Output the [X, Y] coordinate of the center of the cell containing the given text.  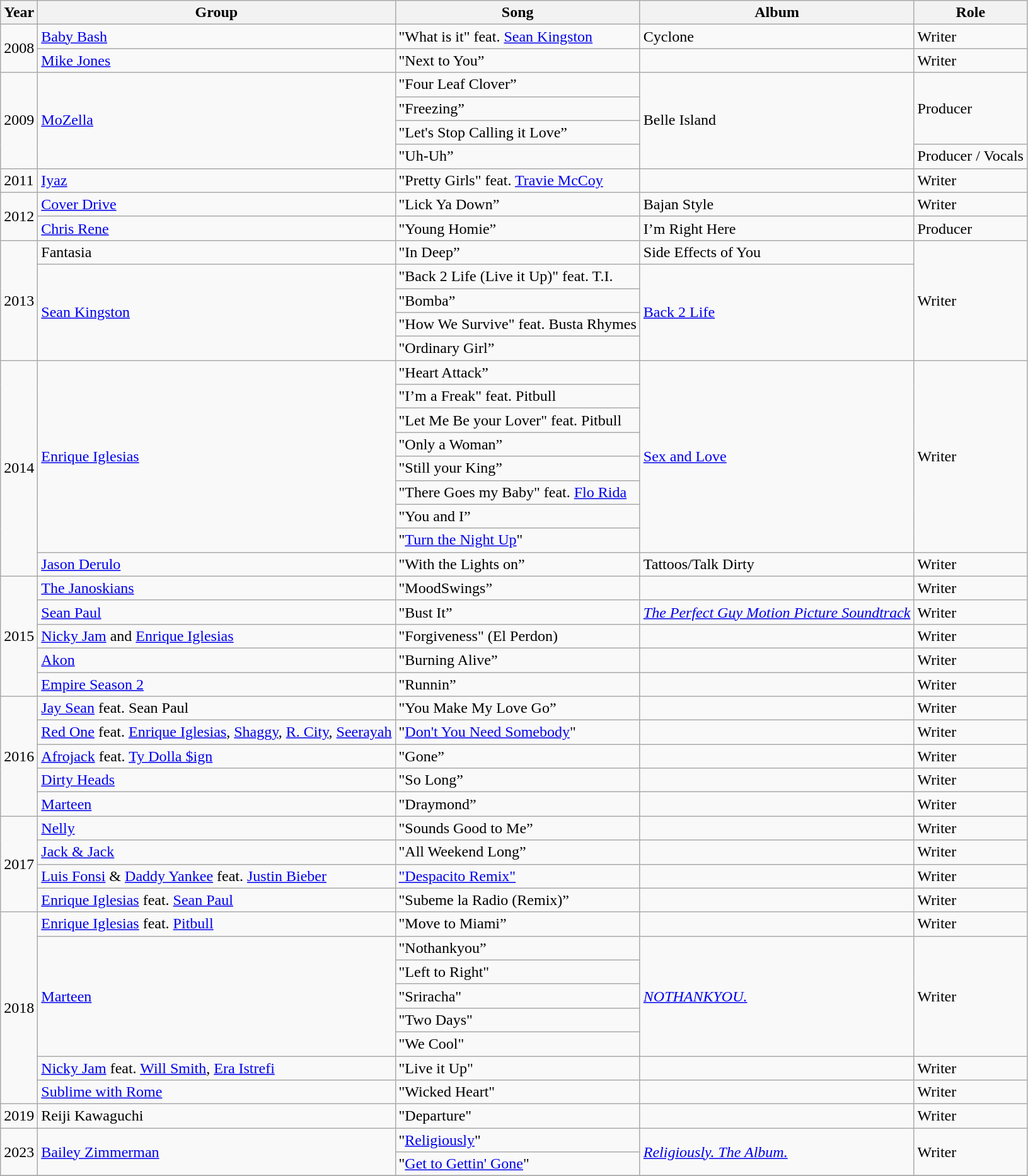
"Subeme la Radio (Remix)” [517, 900]
"Don't You Need Somebody" [517, 732]
"Ordinary Girl” [517, 349]
"Get to Gettin' Gone" [517, 1164]
"Gone” [517, 756]
"Sounds Good to Me” [517, 828]
"With the Lights on” [517, 564]
2019 [19, 1116]
2012 [19, 216]
Song [517, 13]
Role [971, 13]
Cyclone [777, 37]
Jason Derulo [217, 564]
"Heart Attack” [517, 372]
2009 [19, 120]
Group [217, 13]
"Let's Stop Calling it Love” [517, 132]
"Draymond” [517, 804]
"Wicked Heart" [517, 1092]
The Perfect Guy Motion Picture Soundtrack [777, 612]
"Lick Ya Down” [517, 204]
Sex and Love [777, 456]
"I’m a Freak" feat. Pitbull [517, 396]
Luis Fonsi & Daddy Yankee feat. Justin Bieber [217, 876]
Back 2 Life [777, 312]
Tattoos/Talk Dirty [777, 564]
2008 [19, 49]
"All Weekend Long” [517, 852]
"So Long” [517, 780]
2013 [19, 300]
"Four Leaf Clover” [517, 84]
Religiously. The Album. [777, 1152]
Empire Season 2 [217, 684]
"There Goes my Baby" feat. Flo Rida [517, 492]
Sean Kingston [217, 312]
Dirty Heads [217, 780]
2017 [19, 864]
Side Effects of You [777, 252]
"In Deep” [517, 252]
"Next to You” [517, 61]
"Departure" [517, 1116]
"Live it Up" [517, 1068]
"Sriracha" [517, 996]
The Janoskians [217, 588]
"We Cool" [517, 1044]
"Left to Right" [517, 972]
Baby Bash [217, 37]
"Bomba” [517, 301]
Chris Rene [217, 228]
Producer / Vocals [971, 156]
"Burning Alive” [517, 660]
Enrique Iglesias feat. Pitbull [217, 924]
Belle Island [777, 120]
"Bust It” [517, 612]
"MoodSwings” [517, 588]
Akon [217, 660]
Cover Drive [217, 204]
Sean Paul [217, 612]
"Turn the Night Up" [517, 540]
Bailey Zimmerman [217, 1152]
Year [19, 13]
"Religiously" [517, 1140]
Nelly [217, 828]
MoZella [217, 120]
Enrique Iglesias feat. Sean Paul [217, 900]
"Despacito Remix" [517, 876]
"Only a Woman” [517, 444]
2023 [19, 1152]
Mike Jones [217, 61]
Jay Sean feat. Sean Paul [217, 708]
2018 [19, 1008]
"Freezing” [517, 108]
2015 [19, 636]
NOTHANKYOU. [777, 996]
Afrojack feat. Ty Dolla $ign [217, 756]
Sublime with Rome [217, 1092]
"Two Days" [517, 1020]
2014 [19, 469]
Bajan Style [777, 204]
Album [777, 13]
"Nothankyou” [517, 948]
"Back 2 Life (Live it Up)" feat. T.I. [517, 276]
I’m Right Here [777, 228]
Nicky Jam feat. Will Smith, Era Istrefi [217, 1068]
"Move to Miami” [517, 924]
"Uh-Uh” [517, 156]
"Let Me Be your Lover" feat. Pitbull [517, 420]
Red One feat. Enrique Iglesias, Shaggy, R. City, Seerayah [217, 732]
"Runnin” [517, 684]
2011 [19, 180]
Jack & Jack [217, 852]
Fantasia [217, 252]
"You and I” [517, 516]
Enrique Iglesias [217, 456]
"How We Survive" feat. Busta Rhymes [517, 325]
"What is it" feat. Sean Kingston [517, 37]
"You Make My Love Go” [517, 708]
Iyaz [217, 180]
2016 [19, 756]
"Young Homie” [517, 228]
"Forgiveness" (El Perdon) [517, 636]
Nicky Jam and Enrique Iglesias [217, 636]
"Pretty Girls" feat. Travie McCoy [517, 180]
"Still your King” [517, 468]
Reiji Kawaguchi [217, 1116]
